Pinpoint the cell where the given text exists, returning its (X, Y) midpoint coordinate. 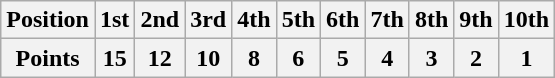
3 (431, 58)
3rd (208, 20)
1st (114, 20)
2 (476, 58)
6th (343, 20)
Position (48, 20)
5th (298, 20)
8th (431, 20)
15 (114, 58)
4th (254, 20)
6 (298, 58)
4 (387, 58)
10th (526, 20)
Points (48, 58)
8 (254, 58)
9th (476, 20)
1 (526, 58)
5 (343, 58)
10 (208, 58)
2nd (160, 20)
7th (387, 20)
12 (160, 58)
